Return the [X, Y] coordinate for the center point of the cell that contains the specified text.  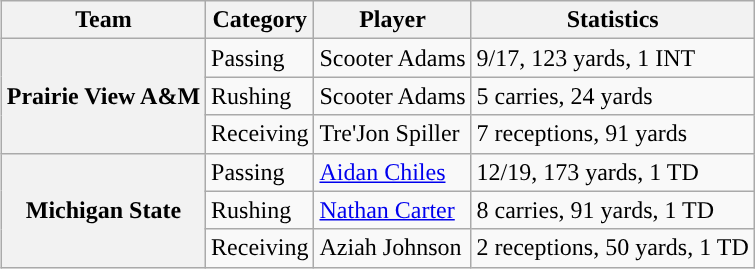
Player [392, 20]
Prairie View A&M [103, 96]
Nathan Carter [392, 210]
Team [103, 20]
Aziah Johnson [392, 248]
2 receptions, 50 yards, 1 TD [612, 248]
12/19, 173 yards, 1 TD [612, 172]
9/17, 123 yards, 1 INT [612, 58]
7 receptions, 91 yards [612, 134]
8 carries, 91 yards, 1 TD [612, 210]
Tre'Jon Spiller [392, 134]
Michigan State [103, 210]
Statistics [612, 20]
5 carries, 24 yards [612, 96]
Aidan Chiles [392, 172]
Category [260, 20]
